Provide the (x, y) coordinate of the cell's center where the given text is located.  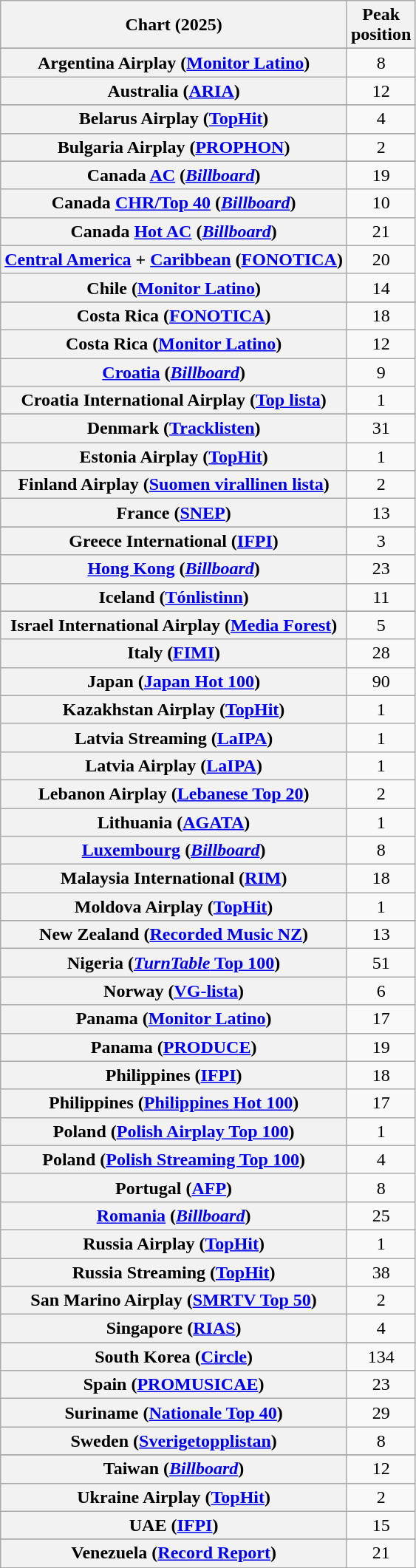
15 (381, 1525)
Lithuania (AGATA) (174, 822)
Denmark (Tracklisten) (174, 429)
20 (381, 259)
11 (381, 597)
28 (381, 653)
New Zealand (Recorded Music NZ) (174, 935)
14 (381, 287)
Norway (VG-lista) (174, 991)
Hong Kong (Billboard) (174, 569)
Kazakhstan Airplay (TopHit) (174, 709)
Italy (FIMI) (174, 653)
Croatia (Billboard) (174, 372)
Taiwan (Billboard) (174, 1469)
Philippines (IFPI) (174, 1075)
Croatia International Airplay (Top lista) (174, 400)
Romania (Billboard) (174, 1216)
Chart (2025) (174, 25)
Russia Airplay (TopHit) (174, 1244)
Chile (Monitor Latino) (174, 287)
Luxembourg (Billboard) (174, 851)
Sweden (Sverigetopplistan) (174, 1441)
10 (381, 203)
51 (381, 963)
Greece International (IFPI) (174, 541)
Philippines (Philippines Hot 100) (174, 1103)
9 (381, 372)
Peakposition (381, 25)
Australia (ARIA) (174, 91)
Latvia Airplay (LaIPA) (174, 766)
Argentina Airplay (Monitor Latino) (174, 63)
5 (381, 625)
Costa Rica (FONOTICA) (174, 316)
Ukraine Airplay (TopHit) (174, 1497)
134 (381, 1357)
Poland (Polish Streaming Top 100) (174, 1159)
Finland Airplay (Suomen virallinen lista) (174, 485)
Moldova Airplay (TopHit) (174, 907)
Israel International Airplay (Media Forest) (174, 625)
25 (381, 1216)
France (SNEP) (174, 513)
Latvia Streaming (LaIPA) (174, 737)
Lebanon Airplay (Lebanese Top 20) (174, 794)
29 (381, 1413)
Panama (PRODUCE) (174, 1047)
Nigeria (TurnTable Top 100) (174, 963)
Venezuela (Record Report) (174, 1553)
Estonia Airplay (TopHit) (174, 457)
Belarus Airplay (TopHit) (174, 119)
Russia Streaming (TopHit) (174, 1272)
31 (381, 429)
3 (381, 541)
Bulgaria Airplay (PROPHON) (174, 147)
Singapore (RIAS) (174, 1329)
90 (381, 681)
Costa Rica (Monitor Latino) (174, 344)
Malaysia International (RIM) (174, 879)
Canada CHR/Top 40 (Billboard) (174, 203)
Central America + Caribbean (FONOTICA) (174, 259)
Canada AC (Billboard) (174, 175)
Suriname (Nationale Top 40) (174, 1413)
6 (381, 991)
Portugal (AFP) (174, 1187)
Spain (PROMUSICAE) (174, 1385)
Panama (Monitor Latino) (174, 1019)
UAE (IFPI) (174, 1525)
Poland (Polish Airplay Top 100) (174, 1131)
Iceland (Tónlistinn) (174, 597)
Canada Hot AC (Billboard) (174, 231)
San Marino Airplay (SMRTV Top 50) (174, 1301)
38 (381, 1272)
Japan (Japan Hot 100) (174, 681)
South Korea (Circle) (174, 1357)
